Search for the cell housing the specified text and yield its [X, Y] center coordinate. 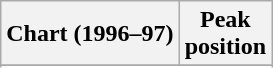
Peakposition [225, 34]
Chart (1996–97) [90, 34]
